Return (X, Y) of the center of cell containing provided text 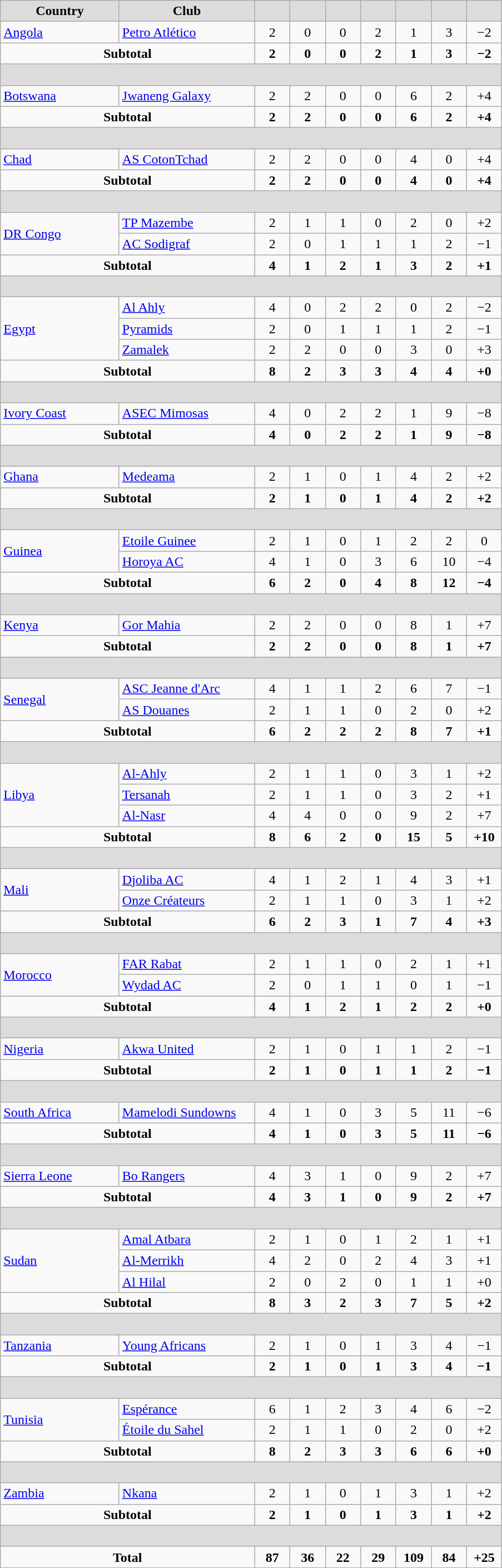
Étoile du Sahel (187, 1430)
TP Mazembe (187, 223)
Gor Mahia (187, 625)
ASEC Mimosas (187, 413)
15 (414, 837)
Sudan (60, 1260)
Tanzania (60, 1345)
Al Hilal (187, 1281)
Nigeria (60, 1049)
84 (449, 1557)
Senegal (60, 699)
Zamalek (187, 350)
Djoliba AC (187, 879)
Petro Atlético (187, 32)
ASC Jeanne d'Arc (187, 689)
Pyramids (187, 329)
Morocco (60, 975)
10 (449, 561)
AS CotonTchad (187, 159)
12 (449, 583)
Bo Rangers (187, 1176)
Al Ahly (187, 308)
Egypt (60, 329)
Zambia (60, 1493)
Total (128, 1557)
Club (187, 11)
Tunisia (60, 1419)
+25 (484, 1557)
Al-Ahly (187, 773)
Libya (60, 795)
Ghana (60, 477)
Botswana (60, 96)
Sierra Leone (60, 1176)
Onze Créateurs (187, 900)
Chad (60, 159)
Al-Nasr (187, 816)
Amal Atbara (187, 1239)
Medeama (187, 477)
Jwaneng Galaxy (187, 96)
29 (379, 1557)
Horoya AC (187, 561)
87 (272, 1557)
Tersanah (187, 795)
22 (343, 1557)
Young Africans (187, 1345)
Angola (60, 32)
Nkana (187, 1493)
Wydad AC (187, 985)
South Africa (60, 1112)
Al-Merrikh (187, 1260)
Mamelodi Sundowns (187, 1112)
AS Douanes (187, 710)
FAR Rabat (187, 964)
36 (307, 1557)
Country (60, 11)
DR Congo (60, 233)
Kenya (60, 625)
109 (414, 1557)
Mali (60, 890)
Ivory Coast (60, 413)
Akwa United (187, 1049)
AC Sodigraf (187, 244)
Etoile Guinee (187, 540)
Espérance (187, 1409)
Guinea (60, 551)
+10 (484, 837)
